From the cell containing the given text, extract its center point as [X, Y] coordinate. 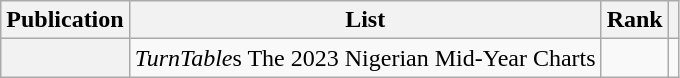
List [365, 20]
TurnTables The 2023 Nigerian Mid-Year Charts [365, 58]
Rank [634, 20]
Publication [65, 20]
